Identify which cell holds the provided text, then report its (x, y) central coordinate. 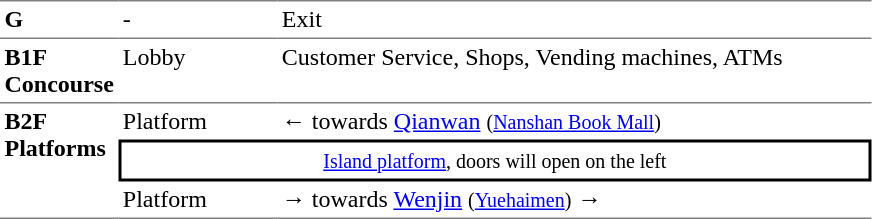
- (198, 19)
G (59, 19)
B1FConcourse (59, 71)
Island platform, doors will open on the left (494, 161)
Platform (198, 122)
← towards Qianwan (Nanshan Book Mall) (574, 122)
Customer Service, Shops, Vending machines, ATMs (574, 71)
Lobby (198, 71)
Exit (574, 19)
